Detect which cell encompasses the target text, then output its (x, y) center coordinate. 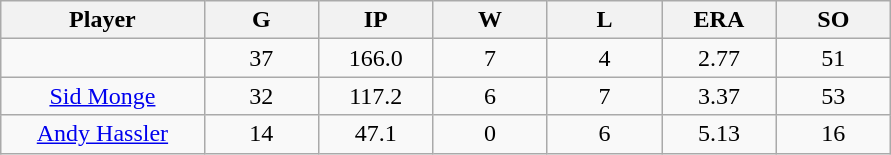
SO (834, 20)
3.37 (719, 96)
G (261, 20)
W (490, 20)
14 (261, 134)
166.0 (376, 58)
Player (102, 20)
Andy Hassler (102, 134)
0 (490, 134)
L (604, 20)
IP (376, 20)
37 (261, 58)
ERA (719, 20)
4 (604, 58)
51 (834, 58)
53 (834, 96)
2.77 (719, 58)
117.2 (376, 96)
47.1 (376, 134)
5.13 (719, 134)
16 (834, 134)
32 (261, 96)
Sid Monge (102, 96)
